Search for the cell housing the specified text and yield its [X, Y] center coordinate. 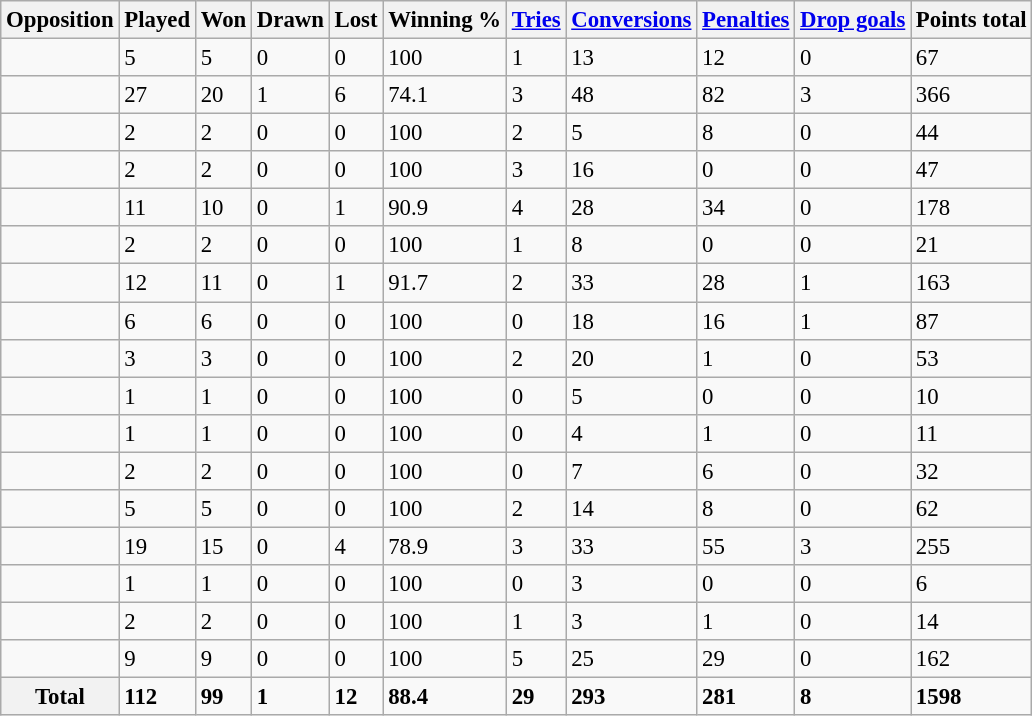
44 [972, 133]
162 [972, 659]
Drop goals [853, 20]
281 [746, 697]
Lost [356, 20]
366 [972, 95]
53 [972, 358]
82 [746, 95]
Opposition [60, 20]
55 [746, 546]
99 [223, 697]
91.7 [445, 283]
Winning % [445, 20]
87 [972, 321]
19 [157, 546]
62 [972, 509]
163 [972, 283]
Won [223, 20]
Tries [536, 20]
25 [632, 659]
13 [632, 58]
112 [157, 697]
88.4 [445, 697]
67 [972, 58]
78.9 [445, 546]
34 [746, 208]
178 [972, 208]
1598 [972, 697]
7 [632, 471]
293 [632, 697]
Conversions [632, 20]
255 [972, 546]
32 [972, 471]
Points total [972, 20]
Drawn [291, 20]
15 [223, 546]
21 [972, 245]
48 [632, 95]
Penalties [746, 20]
27 [157, 95]
74.1 [445, 95]
Total [60, 697]
18 [632, 321]
Played [157, 20]
90.9 [445, 208]
47 [972, 170]
